Provide the [x, y] coordinate of the cell's center where the given text is located.  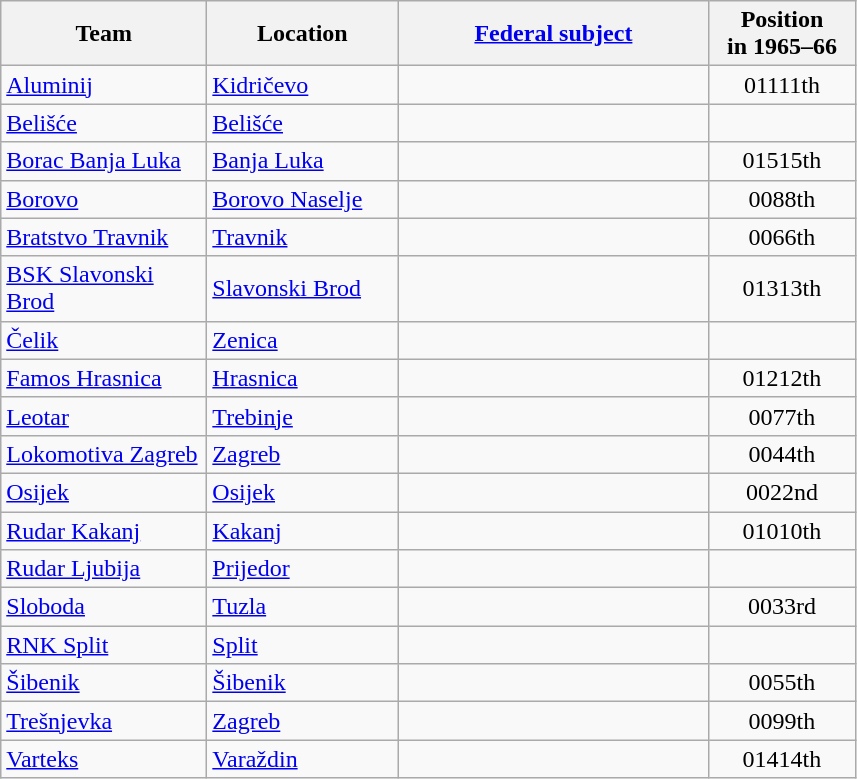
0088th [782, 199]
Lokomotiva Zagreb [104, 454]
Banja Luka [302, 161]
0077th [782, 416]
RNK Split [104, 645]
Kakanj [302, 531]
01212th [782, 378]
Federal subject [554, 34]
0044th [782, 454]
0099th [782, 721]
Team [104, 34]
Positionin 1965–66 [782, 34]
0022nd [782, 492]
Kidričevo [302, 85]
Hrasnica [302, 378]
01515th [782, 161]
Zenica [302, 340]
01414th [782, 759]
Trebinje [302, 416]
Famos Hrasnica [104, 378]
0033rd [782, 607]
Prijedor [302, 569]
Varteks [104, 759]
Bratstvo Travnik [104, 237]
0066th [782, 237]
Borovo [104, 199]
01313th [782, 288]
Čelik [104, 340]
Rudar Ljubija [104, 569]
BSK Slavonski Brod [104, 288]
01111th [782, 85]
Aluminij [104, 85]
Location [302, 34]
Tuzla [302, 607]
Borac Banja Luka [104, 161]
Slavonski Brod [302, 288]
Trešnjevka [104, 721]
Split [302, 645]
0055th [782, 683]
Leotar [104, 416]
Rudar Kakanj [104, 531]
01010th [782, 531]
Borovo Naselje [302, 199]
Sloboda [104, 607]
Varaždin [302, 759]
Travnik [302, 237]
